Identify which cell holds the provided text, then report its [X, Y] central coordinate. 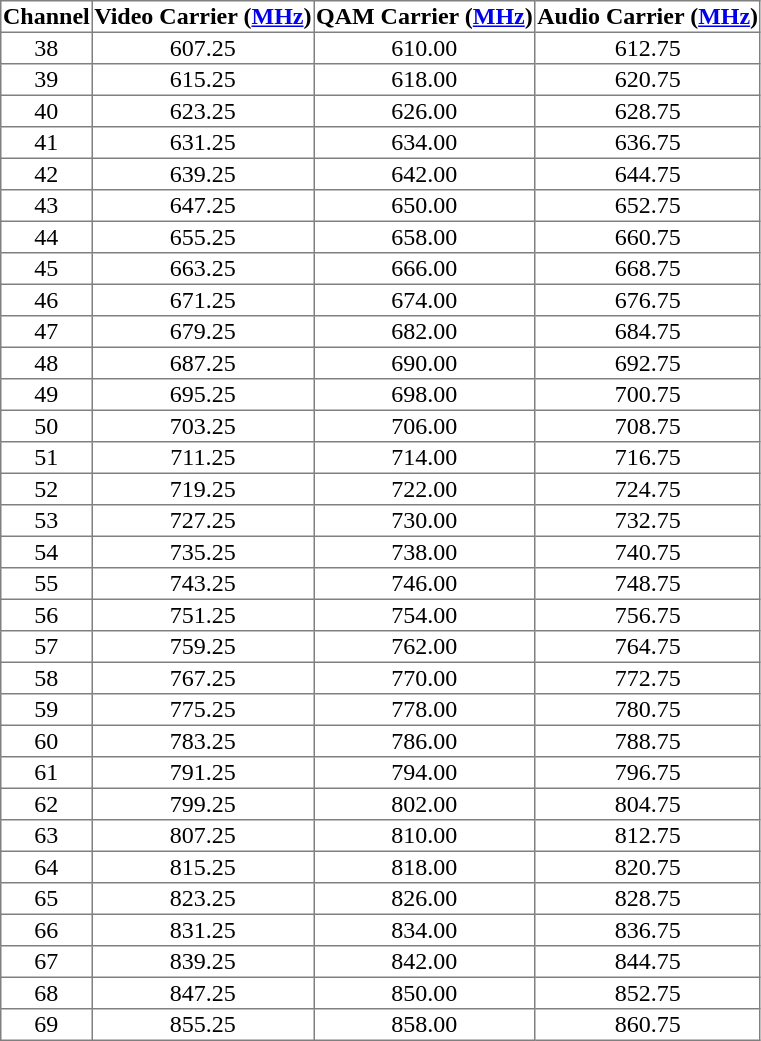
51 [46, 458]
64 [46, 867]
626.00 [424, 111]
676.75 [648, 300]
684.75 [648, 332]
783.25 [203, 741]
775.25 [203, 710]
61 [46, 773]
796.75 [648, 773]
67 [46, 962]
639.25 [203, 174]
618.00 [424, 80]
57 [46, 647]
62 [46, 804]
799.25 [203, 804]
780.75 [648, 710]
663.25 [203, 269]
54 [46, 552]
49 [46, 395]
QAM Carrier (MHz) [424, 17]
740.75 [648, 552]
698.00 [424, 395]
68 [46, 993]
44 [46, 237]
860.75 [648, 1025]
607.25 [203, 48]
724.75 [648, 489]
628.75 [648, 111]
759.25 [203, 647]
807.25 [203, 836]
788.75 [648, 741]
631.25 [203, 143]
69 [46, 1025]
Channel [46, 17]
719.25 [203, 489]
735.25 [203, 552]
732.75 [648, 521]
764.75 [648, 647]
690.00 [424, 363]
778.00 [424, 710]
48 [46, 363]
43 [46, 206]
679.25 [203, 332]
842.00 [424, 962]
847.25 [203, 993]
714.00 [424, 458]
716.75 [648, 458]
810.00 [424, 836]
45 [46, 269]
660.75 [648, 237]
703.25 [203, 426]
820.75 [648, 867]
836.75 [648, 930]
615.25 [203, 80]
687.25 [203, 363]
791.25 [203, 773]
852.75 [648, 993]
41 [46, 143]
668.75 [648, 269]
60 [46, 741]
812.75 [648, 836]
59 [46, 710]
623.25 [203, 111]
612.75 [648, 48]
644.75 [648, 174]
66 [46, 930]
855.25 [203, 1025]
839.25 [203, 962]
786.00 [424, 741]
40 [46, 111]
823.25 [203, 899]
620.75 [648, 80]
754.00 [424, 615]
802.00 [424, 804]
636.75 [648, 143]
39 [46, 80]
52 [46, 489]
711.25 [203, 458]
700.75 [648, 395]
748.75 [648, 584]
738.00 [424, 552]
730.00 [424, 521]
63 [46, 836]
658.00 [424, 237]
746.00 [424, 584]
53 [46, 521]
772.75 [648, 678]
695.25 [203, 395]
831.25 [203, 930]
834.00 [424, 930]
647.25 [203, 206]
722.00 [424, 489]
826.00 [424, 899]
828.75 [648, 899]
706.00 [424, 426]
762.00 [424, 647]
671.25 [203, 300]
743.25 [203, 584]
Video Carrier (MHz) [203, 17]
Audio Carrier (MHz) [648, 17]
756.75 [648, 615]
794.00 [424, 773]
634.00 [424, 143]
850.00 [424, 993]
50 [46, 426]
815.25 [203, 867]
858.00 [424, 1025]
650.00 [424, 206]
655.25 [203, 237]
42 [46, 174]
666.00 [424, 269]
55 [46, 584]
610.00 [424, 48]
844.75 [648, 962]
65 [46, 899]
652.75 [648, 206]
818.00 [424, 867]
770.00 [424, 678]
682.00 [424, 332]
692.75 [648, 363]
47 [46, 332]
46 [46, 300]
767.25 [203, 678]
642.00 [424, 174]
56 [46, 615]
727.25 [203, 521]
58 [46, 678]
751.25 [203, 615]
708.75 [648, 426]
38 [46, 48]
804.75 [648, 804]
674.00 [424, 300]
